Identify which cell holds the provided text, then report its [X, Y] central coordinate. 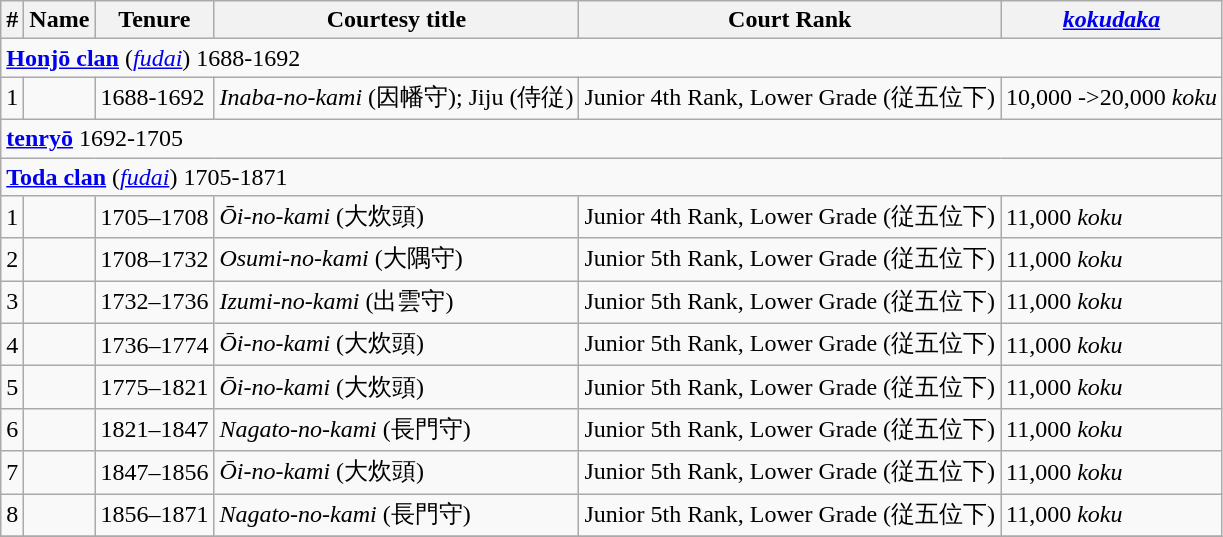
1775–1821 [154, 388]
3 [12, 302]
7 [12, 472]
Izumi-no-kami (出雲守) [396, 302]
5 [12, 388]
2 [12, 260]
1708–1732 [154, 260]
Tenure [154, 20]
1847–1856 [154, 472]
8 [12, 516]
kokudaka [1112, 20]
4 [12, 344]
Honjō clan (fudai) 1688-1692 [612, 58]
6 [12, 430]
1732–1736 [154, 302]
Osumi-no-kami (大隅守) [396, 260]
1736–1774 [154, 344]
tenryō 1692-1705 [612, 138]
10,000 ->20,000 koku [1112, 98]
# [12, 20]
1821–1847 [154, 430]
1705–1708 [154, 218]
Courtesy title [396, 20]
Court Rank [790, 20]
Name [60, 20]
1688-1692 [154, 98]
1856–1871 [154, 516]
Toda clan (fudai) 1705-1871 [612, 177]
Inaba-no-kami (因幡守); Jiju (侍従) [396, 98]
